Identify which cell holds the provided text, then report its (x, y) central coordinate. 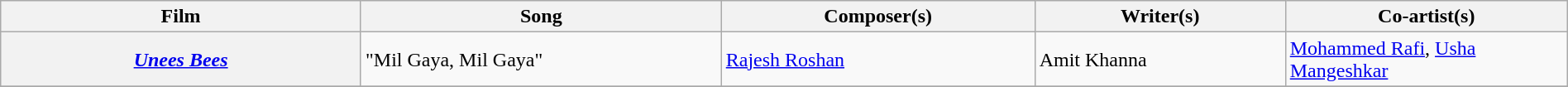
Co-artist(s) (1426, 17)
Film (181, 17)
Rajesh Roshan (878, 60)
Amit Khanna (1159, 60)
Composer(s) (878, 17)
Writer(s) (1159, 17)
Unees Bees (181, 60)
"Mil Gaya, Mil Gaya" (541, 60)
Song (541, 17)
Mohammed Rafi, Usha Mangeshkar (1426, 60)
